Capture the cell that displays the provided text and extract its (X, Y) central coordinate. 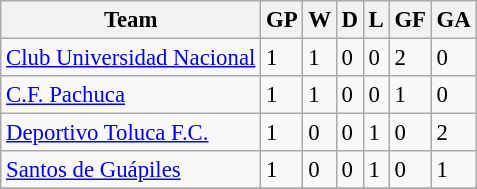
D (350, 20)
L (376, 20)
C.F. Pachuca (131, 95)
GP (282, 20)
Santos de Guápiles (131, 170)
W (320, 20)
Club Universidad Nacional (131, 58)
Team (131, 20)
GF (410, 20)
GA (454, 20)
Deportivo Toluca F.C. (131, 133)
